Detect which cell encompasses the target text, then output its [x, y] center coordinate. 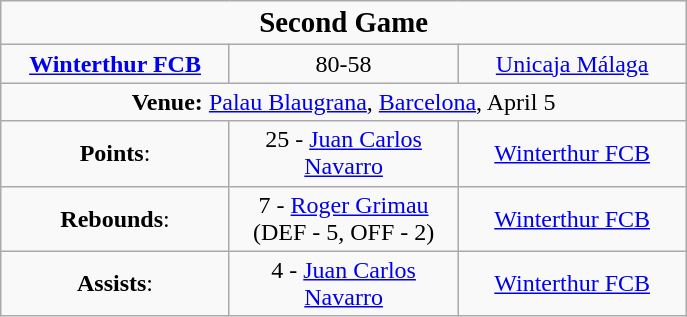
Second Game [344, 23]
4 - Juan Carlos Navarro [344, 284]
Assists: [116, 284]
Points: [116, 154]
25 - Juan Carlos Navarro [344, 154]
80-58 [344, 64]
7 - Roger Grimau (DEF - 5, OFF - 2) [344, 218]
Venue: Palau Blaugrana, Barcelona, April 5 [344, 102]
Rebounds: [116, 218]
Unicaja Málaga [572, 64]
